Scan for the cell matching the given text and deliver its [x, y] coordinate at center. 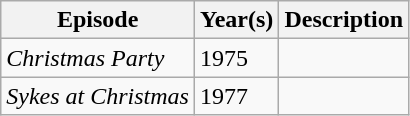
1977 [236, 96]
Christmas Party [98, 58]
1975 [236, 58]
Description [344, 20]
Sykes at Christmas [98, 96]
Year(s) [236, 20]
Episode [98, 20]
